For the text-containing cell, return its midpoint in [x, y] coordinate format. 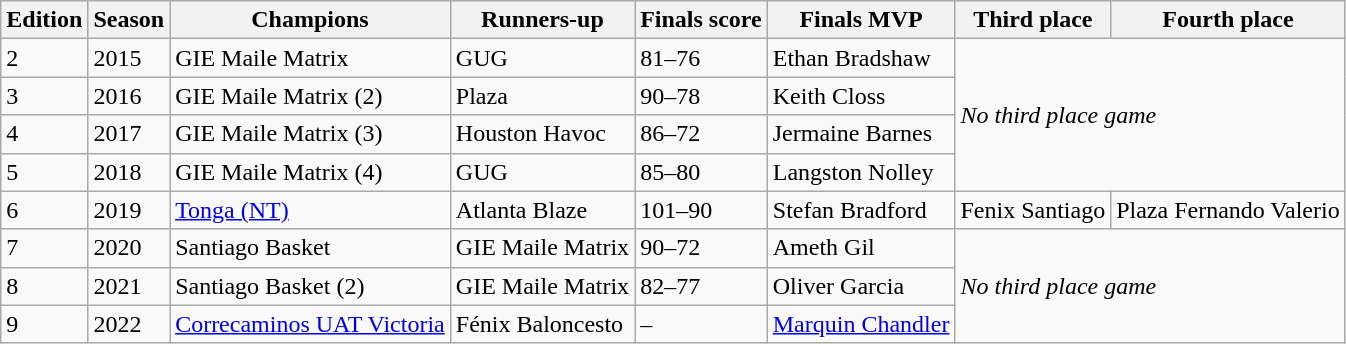
2 [44, 58]
Oliver Garcia [861, 286]
2018 [129, 172]
Fénix Baloncesto [542, 324]
82–77 [702, 286]
2017 [129, 134]
101–90 [702, 210]
Edition [44, 20]
2015 [129, 58]
90–72 [702, 248]
Runners-up [542, 20]
Marquin Chandler [861, 324]
Langston Nolley [861, 172]
7 [44, 248]
2020 [129, 248]
2022 [129, 324]
– [702, 324]
81–76 [702, 58]
85–80 [702, 172]
Correcaminos UAT Victoria [310, 324]
Ameth Gil [861, 248]
Houston Havoc [542, 134]
Santiago Basket (2) [310, 286]
Season [129, 20]
Fenix Santiago [1033, 210]
Finals MVP [861, 20]
Third place [1033, 20]
Atlanta Blaze [542, 210]
Plaza [542, 96]
GIE Maile Matrix (3) [310, 134]
Stefan Bradford [861, 210]
Plaza Fernando Valerio [1228, 210]
2021 [129, 286]
Santiago Basket [310, 248]
Keith Closs [861, 96]
6 [44, 210]
Jermaine Barnes [861, 134]
2019 [129, 210]
86–72 [702, 134]
90–78 [702, 96]
2016 [129, 96]
Finals score [702, 20]
Champions [310, 20]
8 [44, 286]
3 [44, 96]
GIE Maile Matrix (2) [310, 96]
Tonga (NT) [310, 210]
GIE Maile Matrix (4) [310, 172]
Fourth place [1228, 20]
5 [44, 172]
9 [44, 324]
Ethan Bradshaw [861, 58]
4 [44, 134]
